Provide the [x, y] coordinate of the cell's center where the given text is located.  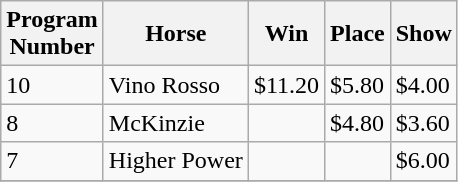
McKinzie [176, 123]
$4.80 [358, 123]
Higher Power [176, 161]
$11.20 [286, 85]
Show [424, 34]
$6.00 [424, 161]
7 [52, 161]
8 [52, 123]
ProgramNumber [52, 34]
Horse [176, 34]
Vino Rosso [176, 85]
$5.80 [358, 85]
Place [358, 34]
$3.60 [424, 123]
$4.00 [424, 85]
10 [52, 85]
Win [286, 34]
